For the text-containing cell, return its midpoint in (x, y) coordinate format. 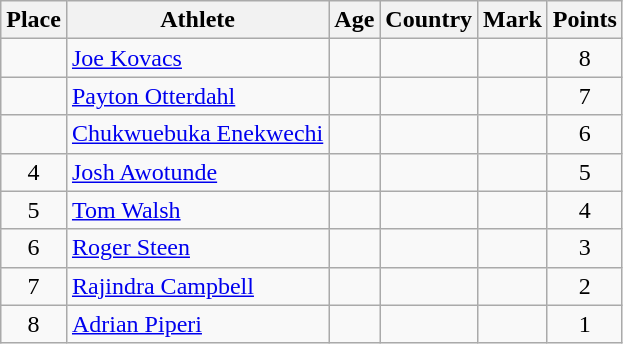
Josh Awotunde (197, 172)
Roger Steen (197, 248)
Mark (513, 20)
Country (429, 20)
Chukwuebuka Enekwechi (197, 134)
Joe Kovacs (197, 58)
1 (584, 324)
Tom Walsh (197, 210)
Payton Otterdahl (197, 96)
Rajindra Campbell (197, 286)
Age (354, 20)
Points (584, 20)
Place (34, 20)
2 (584, 286)
Athlete (197, 20)
Adrian Piperi (197, 324)
3 (584, 248)
